Identify which cell holds the provided text, then report its [X, Y] central coordinate. 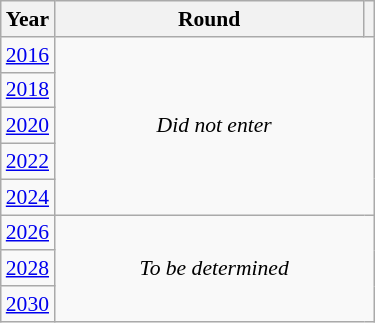
2016 [28, 55]
Round [209, 19]
2030 [28, 304]
Year [28, 19]
2024 [28, 197]
Did not enter [214, 126]
2028 [28, 269]
To be determined [214, 268]
2026 [28, 233]
2018 [28, 90]
2020 [28, 126]
2022 [28, 162]
